Extract the (X, Y) coordinate from the center of the cell holding the provided text.  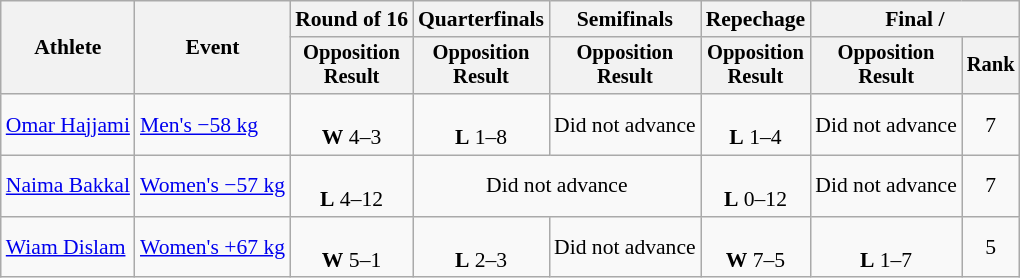
Round of 16 (352, 19)
Athlete (68, 48)
W 5–1 (352, 248)
Quarterfinals (481, 19)
L 4–12 (352, 186)
Event (212, 48)
L 0–12 (756, 186)
L 2–3 (481, 248)
5 (991, 248)
Women's +67 kg (212, 248)
Semifinals (625, 19)
L 1–8 (481, 124)
Men's −58 kg (212, 124)
Women's −57 kg (212, 186)
L 1–7 (886, 248)
Final / (914, 19)
W 7–5 (756, 248)
Rank (991, 66)
W 4–3 (352, 124)
L 1–4 (756, 124)
Omar Hajjami (68, 124)
Naima Bakkal (68, 186)
Wiam Dislam (68, 248)
Repechage (756, 19)
